Output the (X, Y) coordinate of the center of the cell containing the given text.  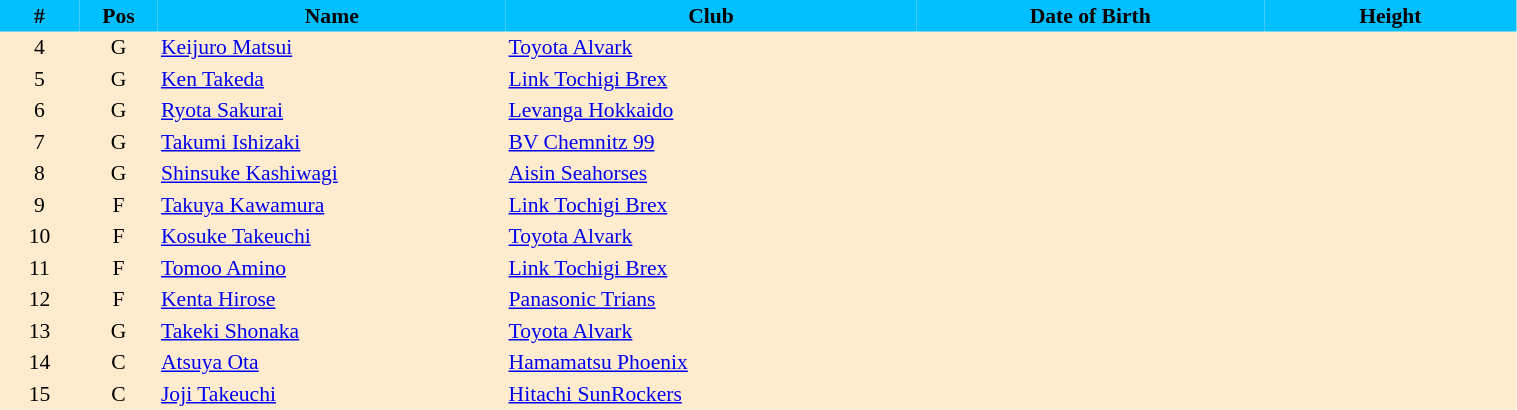
Atsuya Ota (332, 362)
9 (40, 205)
4 (40, 48)
Date of Birth (1090, 16)
10 (40, 236)
Kosuke Takeuchi (332, 236)
Takumi Ishizaki (332, 142)
Aisin Seahorses (712, 174)
Club (712, 16)
Ryota Sakurai (332, 110)
11 (40, 268)
# (40, 16)
BV Chemnitz 99 (712, 142)
14 (40, 362)
Pos (118, 16)
Panasonic Trians (712, 300)
Joji Takeuchi (332, 394)
12 (40, 300)
Keijuro Matsui (332, 48)
8 (40, 174)
Takeki Shonaka (332, 331)
Shinsuke Kashiwagi (332, 174)
13 (40, 331)
15 (40, 394)
7 (40, 142)
Name (332, 16)
Kenta Hirose (332, 300)
Hitachi SunRockers (712, 394)
Height (1390, 16)
Takuya Kawamura (332, 205)
6 (40, 110)
Levanga Hokkaido (712, 110)
Ken Takeda (332, 79)
Hamamatsu Phoenix (712, 362)
Tomoo Amino (332, 268)
5 (40, 79)
